Find where the given text appears and provide that cell's center as (x, y) coordinate. 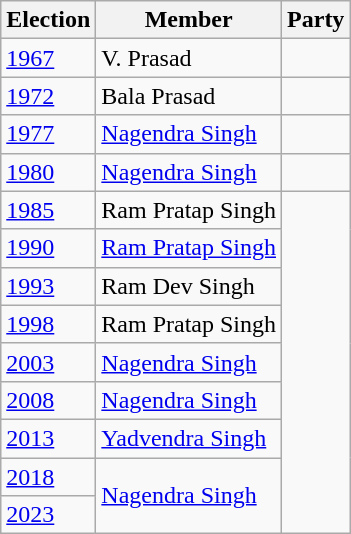
Bala Prasad (189, 96)
1972 (48, 96)
Yadvendra Singh (189, 438)
Election (48, 20)
1990 (48, 248)
1977 (48, 134)
1985 (48, 210)
2018 (48, 477)
Party (316, 20)
Ram Dev Singh (189, 286)
2013 (48, 438)
2008 (48, 400)
Member (189, 20)
1998 (48, 324)
1980 (48, 172)
1967 (48, 58)
2023 (48, 515)
2003 (48, 362)
1993 (48, 286)
V. Prasad (189, 58)
